Scan for the cell matching the given text and deliver its [X, Y] coordinate at center. 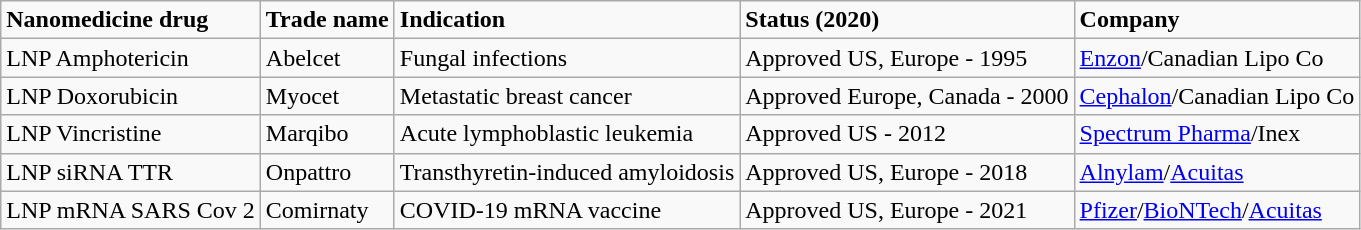
Approved US, Europe - 1995 [907, 58]
Company [1217, 20]
LNP Vincristine [131, 134]
LNP Doxorubicin [131, 96]
Transthyretin-induced amyloidosis [566, 172]
LNP mRNA SARS Cov 2 [131, 210]
Approved US, Europe - 2021 [907, 210]
Onpattro [327, 172]
LNP siRNA TTR [131, 172]
Nanomedicine drug [131, 20]
LNP Amphotericin [131, 58]
COVID-19 mRNA vaccine [566, 210]
Fungal infections [566, 58]
Enzon/Canadian Lipo Co [1217, 58]
Trade name [327, 20]
Spectrum Pharma/Inex [1217, 134]
Cephalon/Canadian Lipo Co [1217, 96]
Indication [566, 20]
Approved Europe, Canada - 2000 [907, 96]
Marqibo [327, 134]
Approved US, Europe - 2018 [907, 172]
Alnylam/Acuitas [1217, 172]
Approved US - 2012 [907, 134]
Comirnaty [327, 210]
Pfizer/BioNTech/Acuitas [1217, 210]
Abelcet [327, 58]
Acute lymphoblastic leukemia [566, 134]
Myocet [327, 96]
Status (2020) [907, 20]
Metastatic breast cancer [566, 96]
